Determine the [x, y] coordinate at the center of the cell enclosing the given text.  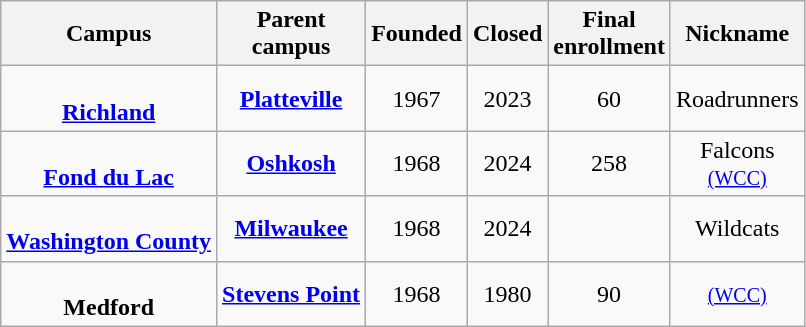
Milwaukee [292, 228]
Founded [417, 34]
Roadrunners [737, 98]
Stevens Point [292, 294]
Nickname [737, 34]
1967 [417, 98]
Finalenrollment [610, 34]
(WCC) [737, 294]
60 [610, 98]
Parentcampus [292, 34]
Washington County [109, 228]
Richland [109, 98]
Platteville [292, 98]
258 [610, 164]
Wildcats [737, 228]
1980 [507, 294]
Oshkosh [292, 164]
90 [610, 294]
Falcons(WCC) [737, 164]
Fond du Lac [109, 164]
Campus [109, 34]
Medford [109, 294]
Closed [507, 34]
2023 [507, 98]
